Detect which cell encompasses the target text, then output its [x, y] center coordinate. 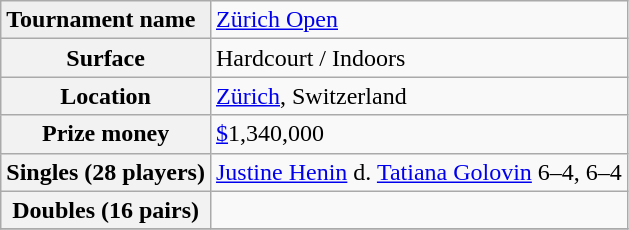
Justine Henin d. Tatiana Golovin 6–4, 6–4 [418, 172]
Prize money [106, 134]
Zürich, Switzerland [418, 96]
$1,340,000 [418, 134]
Doubles (16 pairs) [106, 210]
Zürich Open [418, 20]
Surface [106, 58]
Singles (28 players) [106, 172]
Tournament name [106, 20]
Location [106, 96]
Hardcourt / Indoors [418, 58]
